Capture the cell that displays the provided text and extract its [x, y] central coordinate. 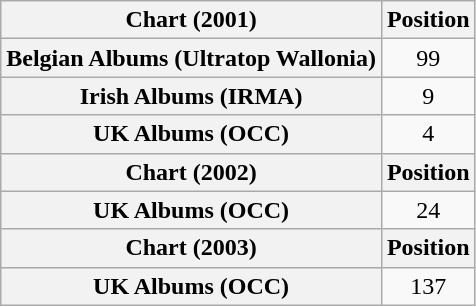
Chart (2002) [192, 172]
4 [428, 134]
Chart (2003) [192, 248]
Irish Albums (IRMA) [192, 96]
Chart (2001) [192, 20]
9 [428, 96]
99 [428, 58]
24 [428, 210]
Belgian Albums (Ultratop Wallonia) [192, 58]
137 [428, 286]
